Determine the [X, Y] coordinate at the center of the cell enclosing the given text.  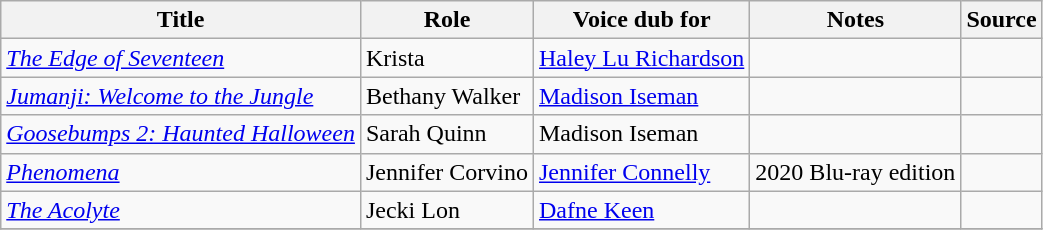
Jecki Lon [446, 210]
Title [181, 20]
Bethany Walker [446, 96]
Dafne Keen [641, 210]
Haley Lu Richardson [641, 58]
Sarah Quinn [446, 134]
The Acolyte [181, 210]
Phenomena [181, 172]
Jumanji: Welcome to the Jungle [181, 96]
Goosebumps 2: Haunted Halloween [181, 134]
Notes [856, 20]
Jennifer Connelly [641, 172]
2020 Blu-ray edition [856, 172]
The Edge of Seventeen [181, 58]
Jennifer Corvino [446, 172]
Voice dub for [641, 20]
Source [1002, 20]
Role [446, 20]
Krista [446, 58]
